Extract the [X, Y] coordinate from the center of the cell holding the provided text.  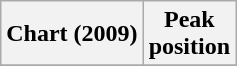
Chart (2009) [72, 34]
Peakposition [189, 34]
